Scan for the cell matching the given text and deliver its (X, Y) coordinate at center. 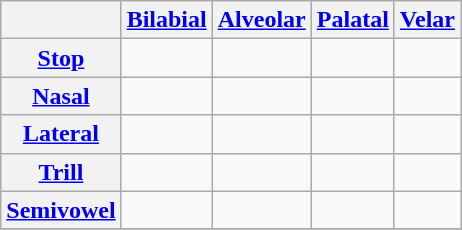
Bilabial (166, 20)
Velar (427, 20)
Alveolar (262, 20)
Semivowel (61, 210)
Stop (61, 58)
Nasal (61, 96)
Lateral (61, 134)
Palatal (352, 20)
Trill (61, 172)
